Search for the cell housing the specified text and yield its [X, Y] center coordinate. 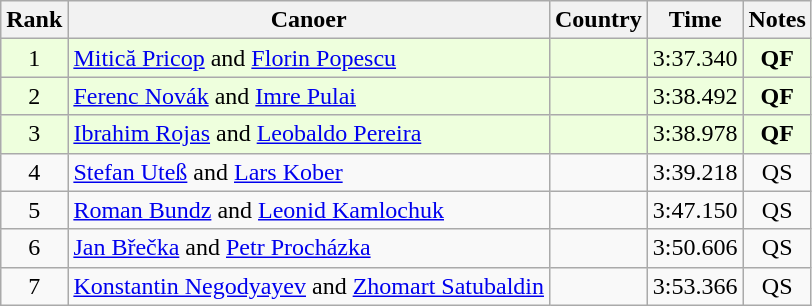
6 [34, 248]
3:38.492 [695, 96]
3:37.340 [695, 58]
Ibrahim Rojas and Leobaldo Pereira [309, 134]
3:47.150 [695, 210]
7 [34, 286]
Country [598, 20]
Jan Břečka and Petr Procházka [309, 248]
Konstantin Negodyayev and Zhomart Satubaldin [309, 286]
Stefan Uteß and Lars Kober [309, 172]
Notes [777, 20]
2 [34, 96]
Rank [34, 20]
Canoer [309, 20]
3:38.978 [695, 134]
Ferenc Novák and Imre Pulai [309, 96]
3:53.366 [695, 286]
4 [34, 172]
3:39.218 [695, 172]
Roman Bundz and Leonid Kamlochuk [309, 210]
3:50.606 [695, 248]
5 [34, 210]
Time [695, 20]
1 [34, 58]
3 [34, 134]
Mitică Pricop and Florin Popescu [309, 58]
